Detect which cell encompasses the target text, then output its [x, y] center coordinate. 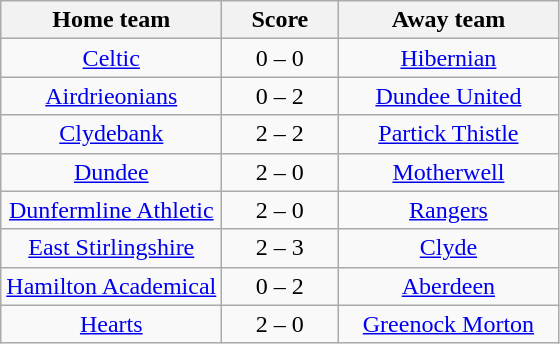
Motherwell [448, 172]
2 – 2 [280, 134]
Dundee United [448, 96]
Partick Thistle [448, 134]
Aberdeen [448, 286]
2 – 3 [280, 248]
Clyde [448, 248]
Airdrieonians [112, 96]
0 – 0 [280, 58]
Away team [448, 20]
East Stirlingshire [112, 248]
Hearts [112, 324]
Clydebank [112, 134]
Hamilton Academical [112, 286]
Dunfermline Athletic [112, 210]
Greenock Morton [448, 324]
Rangers [448, 210]
Dundee [112, 172]
Score [280, 20]
Celtic [112, 58]
Home team [112, 20]
Hibernian [448, 58]
